Find where the given text appears and provide that cell's center as [X, Y] coordinate. 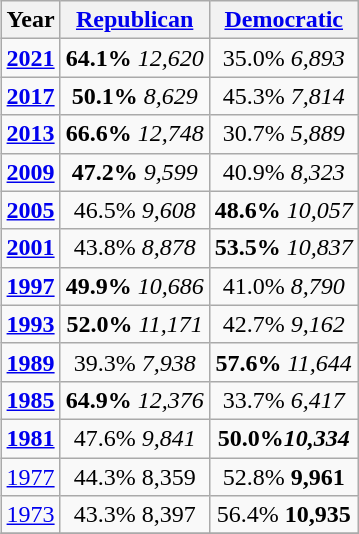
1981 [30, 438]
40.9% 8,323 [284, 172]
52.8% 9,961 [284, 477]
66.6% 12,748 [134, 134]
53.5% 10,837 [284, 248]
1977 [30, 477]
64.1% 12,620 [134, 58]
Year [30, 20]
48.6% 10,057 [284, 210]
1973 [30, 515]
2021 [30, 58]
41.0% 8,790 [284, 286]
33.7% 6,417 [284, 400]
39.3% 7,938 [134, 362]
1989 [30, 362]
49.9% 10,686 [134, 286]
46.5% 9,608 [134, 210]
47.2% 9,599 [134, 172]
57.6% 11,644 [284, 362]
44.3% 8,359 [134, 477]
1985 [30, 400]
42.7% 9,162 [284, 324]
45.3% 7,814 [284, 96]
35.0% 6,893 [284, 58]
2017 [30, 96]
50.0%10,334 [284, 438]
1997 [30, 286]
Republican [134, 20]
43.3% 8,397 [134, 515]
1993 [30, 324]
2013 [30, 134]
2001 [30, 248]
30.7% 5,889 [284, 134]
47.6% 9,841 [134, 438]
2005 [30, 210]
2009 [30, 172]
43.8% 8,878 [134, 248]
Democratic [284, 20]
52.0% 11,171 [134, 324]
56.4% 10,935 [284, 515]
50.1% 8,629 [134, 96]
64.9% 12,376 [134, 400]
